Identify which cell holds the provided text, then report its (X, Y) central coordinate. 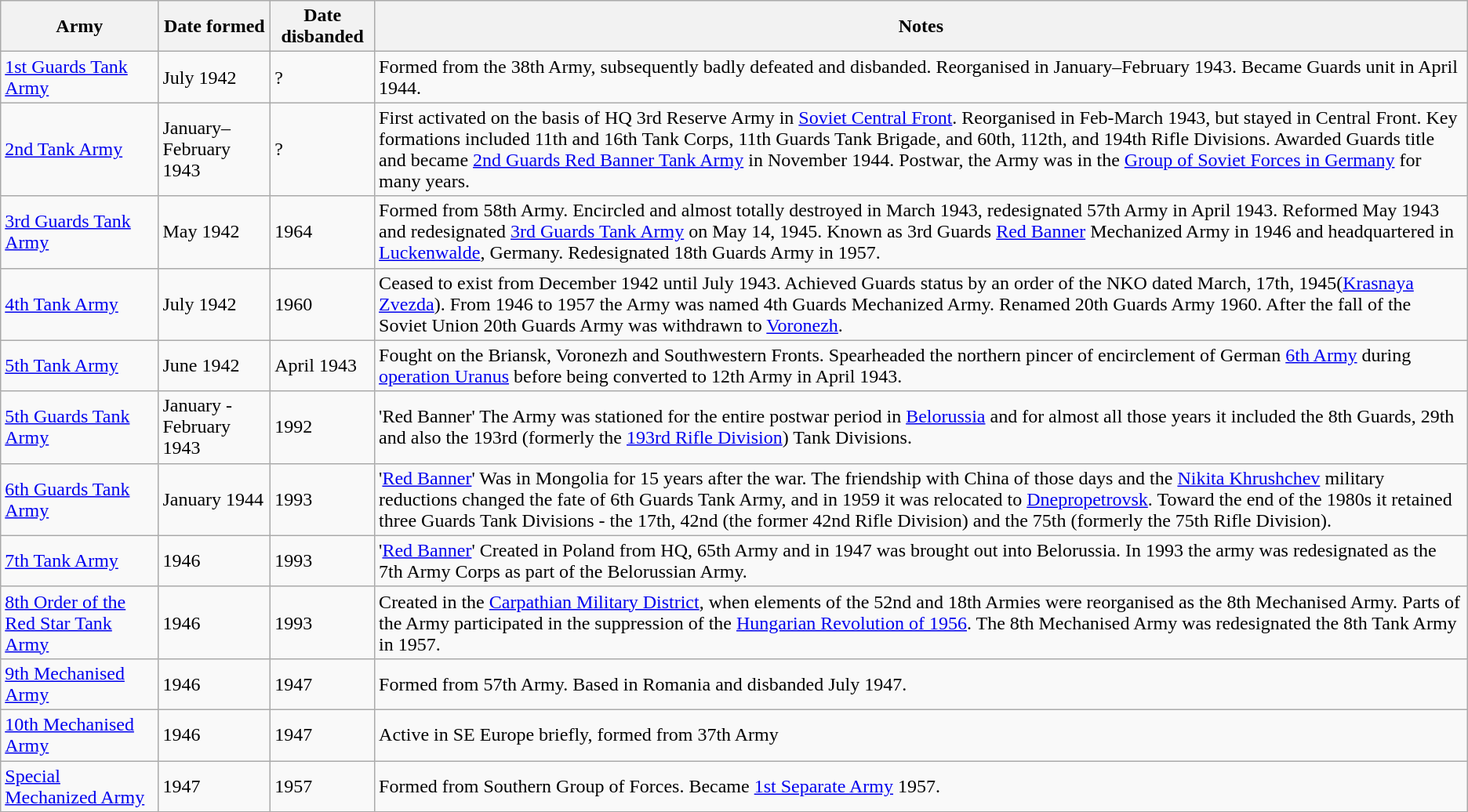
1st Guards Tank Army (80, 77)
10th Mechanised Army (80, 735)
1992 (323, 427)
Date formed (215, 27)
Special Mechanized Army (80, 785)
April 1943 (323, 365)
2nd Tank Army (80, 149)
Formed from 57th Army. Based in Romania and disbanded July 1947. (921, 683)
Date disbanded (323, 27)
6th Guards Tank Army (80, 499)
5th Tank Army (80, 365)
3rd Guards Tank Army (80, 232)
January–February 1943 (215, 149)
Army (80, 27)
Formed from Southern Group of Forces. Became 1st Separate Army 1957. (921, 785)
January 1944 (215, 499)
9th Mechanised Army (80, 683)
January - February 1943 (215, 427)
Formed from the 38th Army, subsequently badly defeated and disbanded. Reorganised in January–February 1943. Became Guards unit in April 1944. (921, 77)
May 1942 (215, 232)
1957 (323, 785)
June 1942 (215, 365)
Notes (921, 27)
Active in SE Europe briefly, formed from 37th Army (921, 735)
1960 (323, 304)
7th Tank Army (80, 561)
4th Tank Army (80, 304)
1964 (323, 232)
8th Order of the Red Star Tank Army (80, 622)
5th Guards Tank Army (80, 427)
